Provide the (X, Y) coordinate of the cell's center where the given text is located.  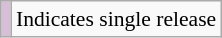
Indicates single release (116, 19)
